Detect which cell encompasses the target text, then output its [x, y] center coordinate. 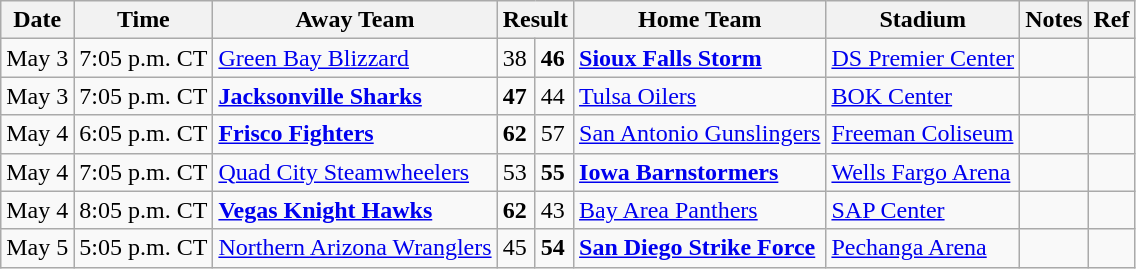
Date [38, 20]
Freeman Coliseum [923, 134]
5:05 p.m. CT [144, 248]
8:05 p.m. CT [144, 210]
Time [144, 20]
54 [554, 248]
53 [516, 172]
6:05 p.m. CT [144, 134]
Notes [1054, 20]
Away Team [355, 20]
57 [554, 134]
Iowa Barnstormers [700, 172]
Home Team [700, 20]
44 [554, 96]
Tulsa Oilers [700, 96]
Wells Fargo Arena [923, 172]
BOK Center [923, 96]
47 [516, 96]
Stadium [923, 20]
Bay Area Panthers [700, 210]
May 5 [38, 248]
43 [554, 210]
46 [554, 58]
Jacksonville Sharks [355, 96]
San Antonio Gunslingers [700, 134]
Sioux Falls Storm [700, 58]
Pechanga Arena [923, 248]
Frisco Fighters [355, 134]
45 [516, 248]
Northern Arizona Wranglers [355, 248]
SAP Center [923, 210]
Ref [1112, 20]
San Diego Strike Force [700, 248]
DS Premier Center [923, 58]
Green Bay Blizzard [355, 58]
38 [516, 58]
Vegas Knight Hawks [355, 210]
Quad City Steamwheelers [355, 172]
Result [535, 20]
55 [554, 172]
